Return the [x, y] coordinate for the center point of the cell that contains the specified text.  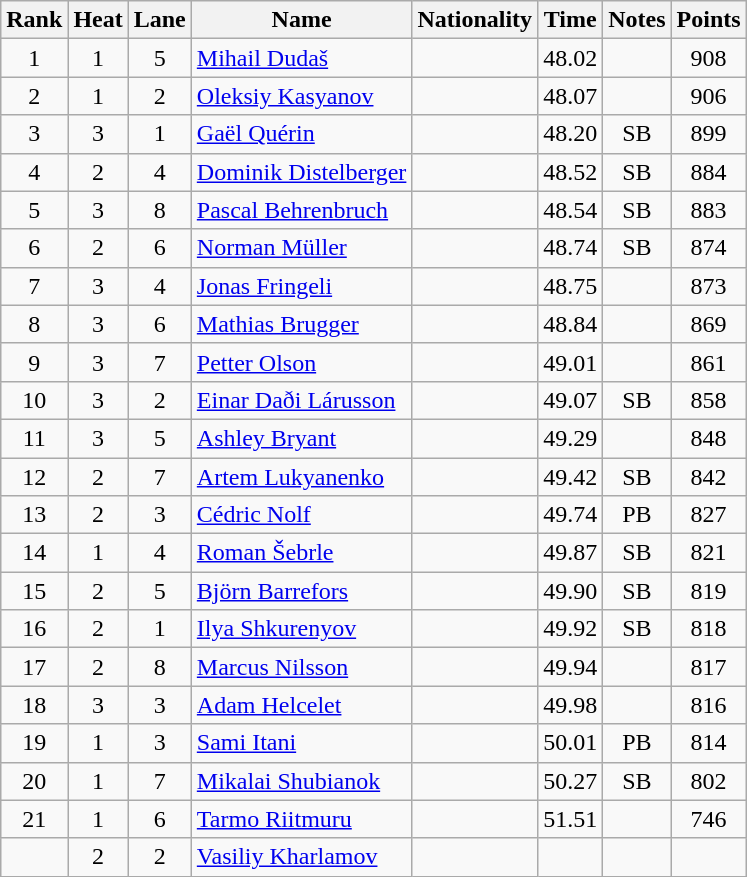
Björn Barrefors [302, 591]
899 [708, 134]
Mikalai Shubianok [302, 781]
Jonas Fringeli [302, 286]
9 [34, 362]
884 [708, 172]
49.87 [570, 553]
Adam Helcelet [302, 705]
50.01 [570, 743]
Petter Olson [302, 362]
Notes [637, 20]
814 [708, 743]
Cédric Nolf [302, 515]
Gaël Quérin [302, 134]
12 [34, 477]
906 [708, 96]
818 [708, 629]
Vasiliy Kharlamov [302, 857]
49.29 [570, 438]
746 [708, 819]
861 [708, 362]
48.74 [570, 248]
869 [708, 324]
883 [708, 210]
Norman Müller [302, 248]
14 [34, 553]
49.07 [570, 400]
Oleksiy Kasyanov [302, 96]
49.42 [570, 477]
817 [708, 667]
Tarmo Riitmuru [302, 819]
Name [302, 20]
Mihail Dudaš [302, 58]
49.98 [570, 705]
Roman Šebrle [302, 553]
20 [34, 781]
49.74 [570, 515]
Rank [34, 20]
Nationality [475, 20]
49.90 [570, 591]
874 [708, 248]
Mathias Brugger [302, 324]
Einar Daði Lárusson [302, 400]
816 [708, 705]
Marcus Nilsson [302, 667]
18 [34, 705]
48.75 [570, 286]
Sami Itani [302, 743]
49.92 [570, 629]
48.84 [570, 324]
17 [34, 667]
848 [708, 438]
48.07 [570, 96]
10 [34, 400]
49.01 [570, 362]
48.52 [570, 172]
Points [708, 20]
Lane [160, 20]
Pascal Behrenbruch [302, 210]
858 [708, 400]
16 [34, 629]
908 [708, 58]
842 [708, 477]
48.02 [570, 58]
19 [34, 743]
48.20 [570, 134]
Time [570, 20]
802 [708, 781]
Ashley Bryant [302, 438]
873 [708, 286]
49.94 [570, 667]
827 [708, 515]
48.54 [570, 210]
Artem Lukyanenko [302, 477]
Ilya Shkurenyov [302, 629]
51.51 [570, 819]
13 [34, 515]
11 [34, 438]
15 [34, 591]
50.27 [570, 781]
821 [708, 553]
21 [34, 819]
Heat [98, 20]
Dominik Distelberger [302, 172]
819 [708, 591]
